From the cell containing the given text, extract its center point as (X, Y) coordinate. 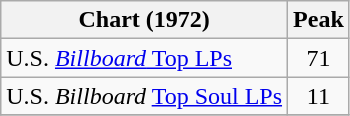
Chart (1972) (144, 20)
U.S. Billboard Top LPs (144, 58)
71 (319, 58)
11 (319, 96)
U.S. Billboard Top Soul LPs (144, 96)
Peak (319, 20)
